Return [X, Y] of the center of cell containing provided text 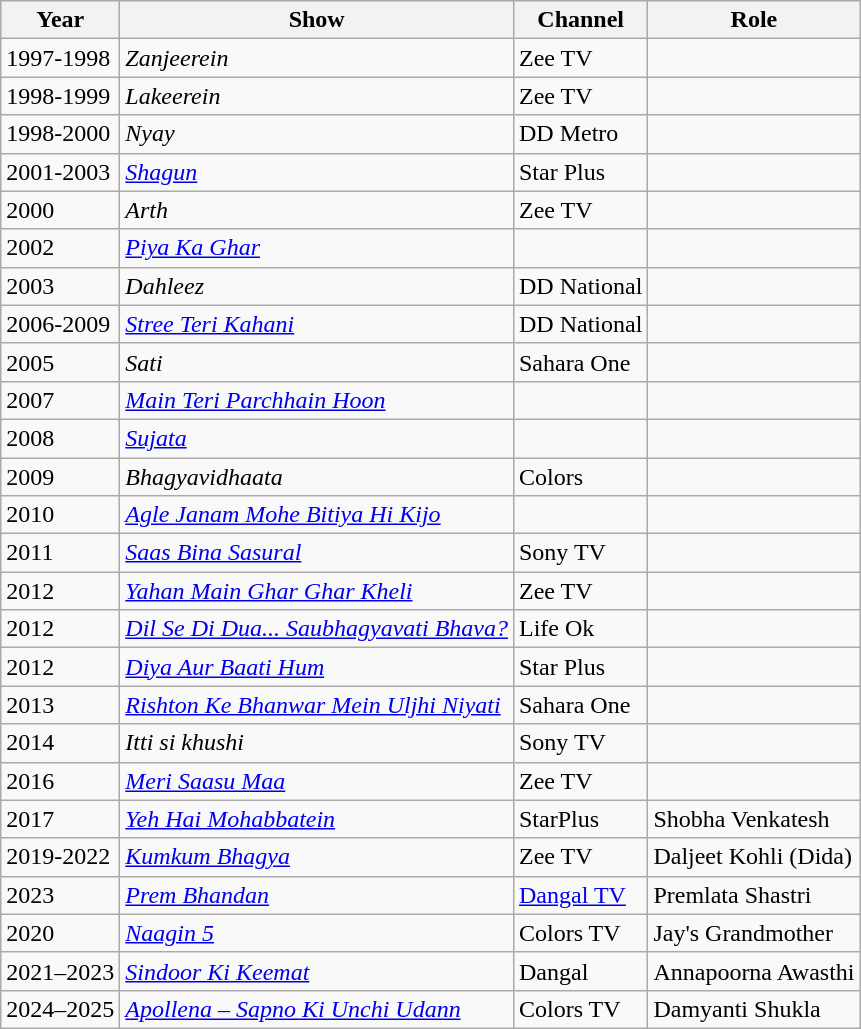
2010 [60, 515]
2002 [60, 248]
Dangal [580, 971]
Meri Saasu Maa [317, 781]
2006-2009 [60, 324]
Rishton Ke Bhanwar Mein Uljhi Niyati [317, 705]
Damyanti Shukla [754, 1009]
Channel [580, 20]
2011 [60, 553]
2017 [60, 819]
Lakeerein [317, 96]
Role [754, 20]
2020 [60, 933]
Shobha Venkatesh [754, 819]
Prem Bhandan [317, 895]
1998-2000 [60, 134]
Annapoorna Awasthi [754, 971]
Nyay [317, 134]
2007 [60, 400]
2008 [60, 438]
2019-2022 [60, 857]
2001-2003 [60, 172]
Dahleez [317, 286]
2021–2023 [60, 971]
Yahan Main Ghar Ghar Kheli [317, 591]
1998-1999 [60, 96]
Yeh Hai Mohabbatein [317, 819]
Arth [317, 210]
Show [317, 20]
Saas Bina Sasural [317, 553]
Jay's Grandmother [754, 933]
2013 [60, 705]
Main Teri Parchhain Hoon [317, 400]
2000 [60, 210]
Daljeet Kohli (Dida) [754, 857]
1997-1998 [60, 58]
Zanjeerein [317, 58]
Colors [580, 477]
Agle Janam Mohe Bitiya Hi Kijo [317, 515]
Piya Ka Ghar [317, 248]
Dil Se Di Dua... Saubhagyavati Bhava? [317, 629]
2014 [60, 743]
Diya Aur Baati Hum [317, 667]
Dangal TV [580, 895]
Itti si khushi [317, 743]
Year [60, 20]
2003 [60, 286]
Sindoor Ki Keemat [317, 971]
Kumkum Bhagya [317, 857]
2024–2025 [60, 1009]
StarPlus [580, 819]
Sujata [317, 438]
Sati [317, 362]
Life Ok [580, 629]
Premlata Shastri [754, 895]
2009 [60, 477]
Shagun [317, 172]
2023 [60, 895]
Bhagyavidhaata [317, 477]
2005 [60, 362]
Naagin 5 [317, 933]
2016 [60, 781]
Apollena – Sapno Ki Unchi Udann [317, 1009]
DD Metro [580, 134]
Stree Teri Kahani [317, 324]
